From the cell containing the given text, extract its center point as [X, Y] coordinate. 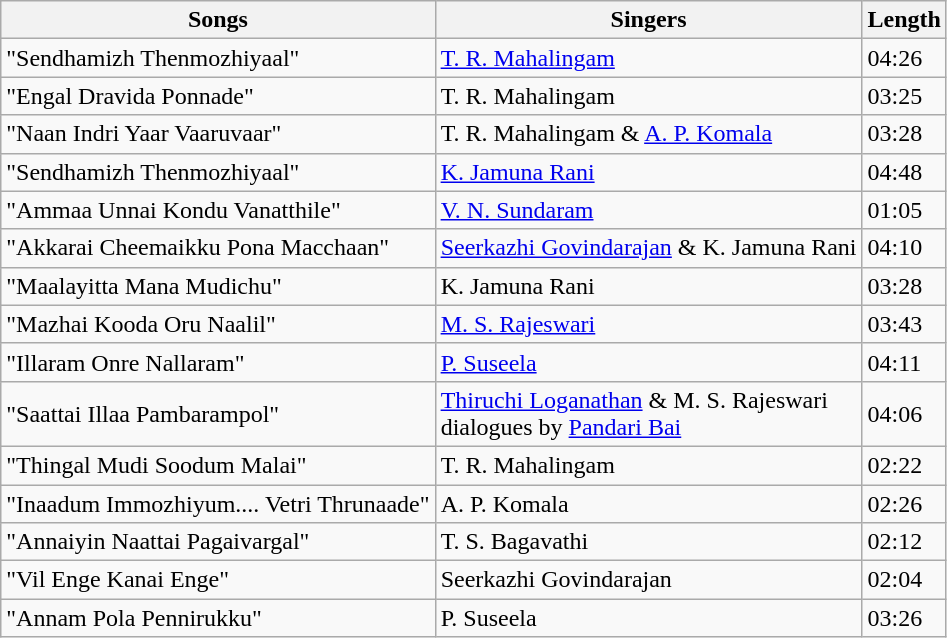
T. S. Bagavathi [648, 542]
Songs [218, 20]
T. R. Mahalingam & A. P. Komala [648, 134]
02:04 [904, 580]
V. N. Sundaram [648, 210]
04:48 [904, 172]
02:22 [904, 465]
"Illaram Onre Nallaram" [218, 362]
Seerkazhi Govindarajan & K. Jamuna Rani [648, 248]
02:12 [904, 542]
"Annaiyin Naattai Pagaivargal" [218, 542]
"Naan Indri Yaar Vaaruvaar" [218, 134]
"Ammaa Unnai Kondu Vanatthile" [218, 210]
"Akkarai Cheemaikku Pona Macchaan" [218, 248]
"Engal Dravida Ponnade" [218, 96]
"Annam Pola Pennirukku" [218, 618]
04:11 [904, 362]
A. P. Komala [648, 503]
"Vil Enge Kanai Enge" [218, 580]
"Saattai Illaa Pambarampol" [218, 414]
04:06 [904, 414]
Length [904, 20]
M. S. Rajeswari [648, 324]
04:10 [904, 248]
"Mazhai Kooda Oru Naalil" [218, 324]
02:26 [904, 503]
"Inaadum Immozhiyum.... Vetri Thrunaade" [218, 503]
Singers [648, 20]
Thiruchi Loganathan & M. S. Rajeswaridialogues by Pandari Bai [648, 414]
03:26 [904, 618]
03:43 [904, 324]
03:25 [904, 96]
01:05 [904, 210]
Seerkazhi Govindarajan [648, 580]
"Thingal Mudi Soodum Malai" [218, 465]
"Maalayitta Mana Mudichu" [218, 286]
04:26 [904, 58]
